Return the [x, y] coordinate for the center point of the cell that contains the specified text.  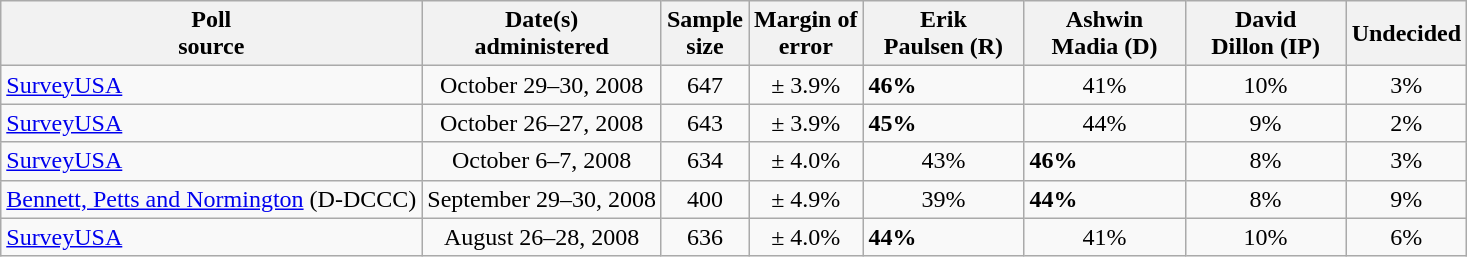
6% [1406, 237]
October 6–7, 2008 [542, 161]
September 29–30, 2008 [542, 199]
43% [944, 161]
± 4.9% [806, 199]
2% [1406, 123]
Samplesize [704, 34]
Pollsource [212, 34]
636 [704, 237]
October 26–27, 2008 [542, 123]
Undecided [1406, 34]
ErikPaulsen (R) [944, 34]
DavidDillon (IP) [1266, 34]
AshwinMadia (D) [1104, 34]
Date(s)administered [542, 34]
634 [704, 161]
647 [704, 85]
Bennett, Petts and Normington (D-DCCC) [212, 199]
45% [944, 123]
400 [704, 199]
August 26–28, 2008 [542, 237]
Margin oferror [806, 34]
39% [944, 199]
October 29–30, 2008 [542, 85]
643 [704, 123]
